Search for the cell housing the specified text and yield its [X, Y] center coordinate. 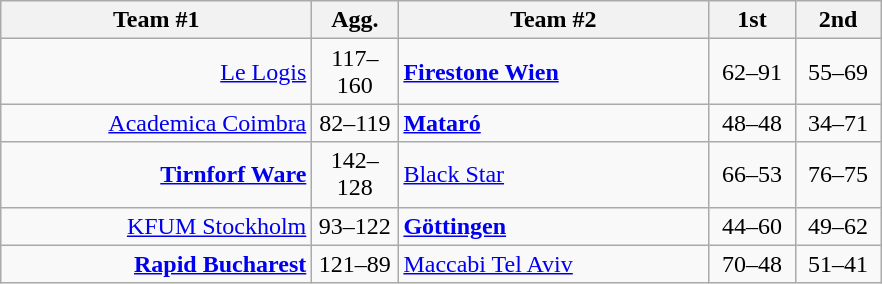
76–75 [838, 174]
49–62 [838, 226]
Tirnforf Ware [156, 174]
34–71 [838, 123]
62–91 [752, 72]
KFUM Stockholm [156, 226]
Firestone Wien [554, 72]
Academica Coimbra [156, 123]
142–128 [355, 174]
Le Logis [156, 72]
2nd [838, 20]
Maccabi Tel Aviv [554, 264]
Göttingen [554, 226]
1st [752, 20]
Team #2 [554, 20]
55–69 [838, 72]
Agg. [355, 20]
82–119 [355, 123]
51–41 [838, 264]
Mataró [554, 123]
44–60 [752, 226]
Rapid Bucharest [156, 264]
121–89 [355, 264]
93–122 [355, 226]
48–48 [752, 123]
Black Star [554, 174]
66–53 [752, 174]
Team #1 [156, 20]
70–48 [752, 264]
117–160 [355, 72]
